Scan for the cell matching the given text and deliver its (X, Y) coordinate at center. 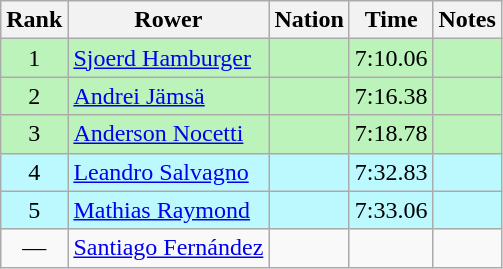
4 (34, 172)
Nation (309, 20)
Sjoerd Hamburger (168, 58)
2 (34, 96)
7:18.78 (391, 134)
Notes (467, 20)
Andrei Jämsä (168, 96)
7:32.83 (391, 172)
— (34, 248)
5 (34, 210)
Santiago Fernández (168, 248)
Rower (168, 20)
Time (391, 20)
7:10.06 (391, 58)
7:16.38 (391, 96)
Mathias Raymond (168, 210)
1 (34, 58)
Leandro Salvagno (168, 172)
7:33.06 (391, 210)
Rank (34, 20)
Anderson Nocetti (168, 134)
3 (34, 134)
